Identify which cell holds the provided text, then report its (X, Y) central coordinate. 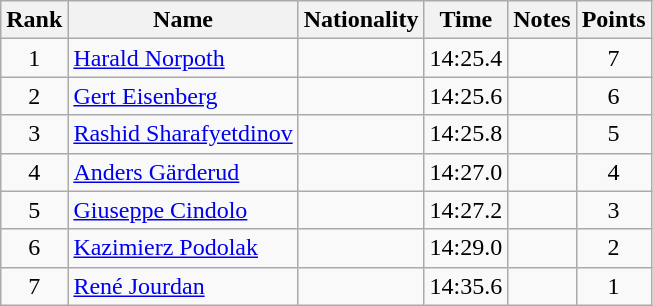
René Jourdan (183, 286)
14:27.2 (466, 210)
14:25.6 (466, 96)
Time (466, 20)
Rashid Sharafyetdinov (183, 134)
Nationality (361, 20)
Rank (34, 20)
14:29.0 (466, 248)
Points (614, 20)
14:27.0 (466, 172)
Giuseppe Cindolo (183, 210)
Harald Norpoth (183, 58)
Kazimierz Podolak (183, 248)
Anders Gärderud (183, 172)
14:25.8 (466, 134)
14:35.6 (466, 286)
Notes (542, 20)
Name (183, 20)
Gert Eisenberg (183, 96)
14:25.4 (466, 58)
